Search for the cell housing the specified text and yield its [x, y] center coordinate. 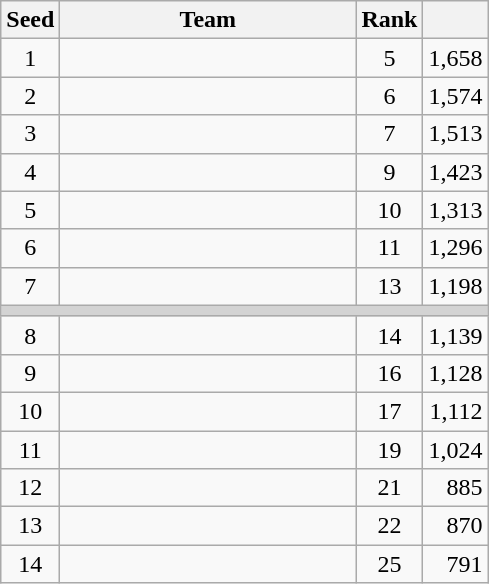
1,112 [456, 411]
16 [390, 373]
870 [456, 526]
1,658 [456, 58]
17 [390, 411]
1,296 [456, 248]
1,024 [456, 449]
12 [30, 488]
19 [390, 449]
1,128 [456, 373]
1,423 [456, 172]
3 [30, 134]
2 [30, 96]
Seed [30, 20]
Rank [390, 20]
1 [30, 58]
885 [456, 488]
1,574 [456, 96]
4 [30, 172]
791 [456, 564]
21 [390, 488]
1,513 [456, 134]
25 [390, 564]
1,313 [456, 210]
8 [30, 335]
1,198 [456, 286]
1,139 [456, 335]
22 [390, 526]
Team [208, 20]
